Pinpoint the cell where the given text exists, returning its [X, Y] midpoint coordinate. 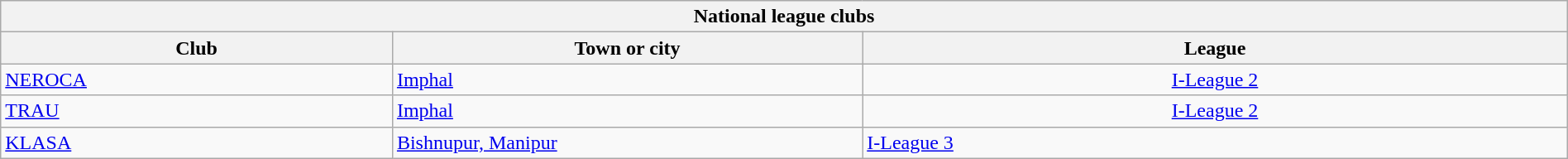
Bishnupur, Manipur [627, 142]
KLASA [197, 142]
Club [197, 48]
League [1216, 48]
TRAU [197, 111]
I-League 3 [1216, 142]
NEROCA [197, 79]
National league clubs [784, 17]
Town or city [627, 48]
